Return the (x, y) coordinate for the center point of the cell that contains the specified text.  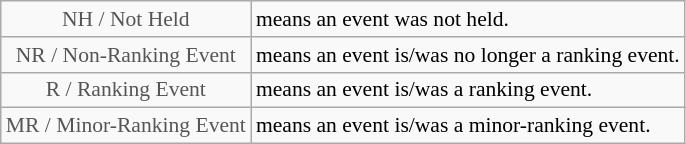
means an event is/was no longer a ranking event. (468, 55)
means an event is/was a ranking event. (468, 90)
means an event is/was a minor-ranking event. (468, 126)
means an event was not held. (468, 19)
R / Ranking Event (126, 90)
NR / Non-Ranking Event (126, 55)
MR / Minor-Ranking Event (126, 126)
NH / Not Held (126, 19)
